Locate the cell with the specified text and output its [x, y] center coordinate. 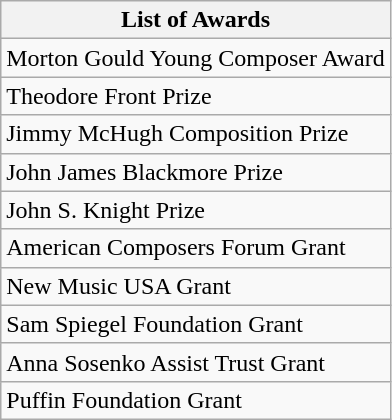
John James Blackmore Prize [196, 172]
Puffin Foundation Grant [196, 400]
John S. Knight Prize [196, 210]
Jimmy McHugh Composition Prize [196, 134]
New Music USA Grant [196, 286]
Sam Spiegel Foundation Grant [196, 324]
Morton Gould Young Composer Award [196, 58]
Anna Sosenko Assist Trust Grant [196, 362]
List of Awards [196, 20]
Theodore Front Prize [196, 96]
American Composers Forum Grant [196, 248]
